Detect which cell encompasses the target text, then output its (x, y) center coordinate. 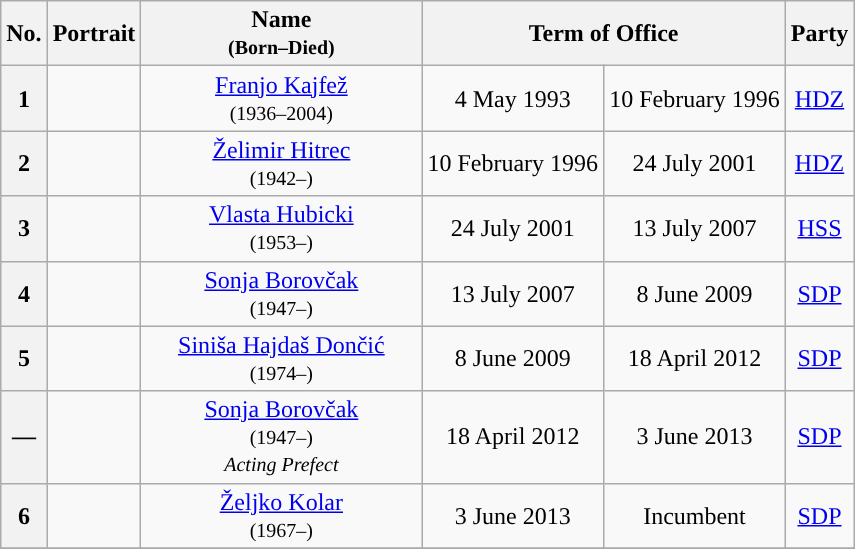
Sonja Borovčak(1947–)Acting Prefect (282, 437)
3 (24, 228)
Sonja Borovčak(1947–) (282, 294)
6 (24, 516)
— (24, 437)
4 (24, 294)
Franjo Kajfež(1936–2004) (282, 98)
Incumbent (695, 516)
Želimir Hitrec(1942–) (282, 164)
No. (24, 34)
2 (24, 164)
Portrait (94, 34)
5 (24, 358)
HSS (819, 228)
Term of Office (604, 34)
Name(Born–Died) (282, 34)
4 May 1993 (513, 98)
Željko Kolar(1967–) (282, 516)
Siniša Hajdaš Dončić(1974–) (282, 358)
Vlasta Hubicki(1953–) (282, 228)
Party (819, 34)
1 (24, 98)
